Extract the [x, y] coordinate from the center of the cell holding the provided text.  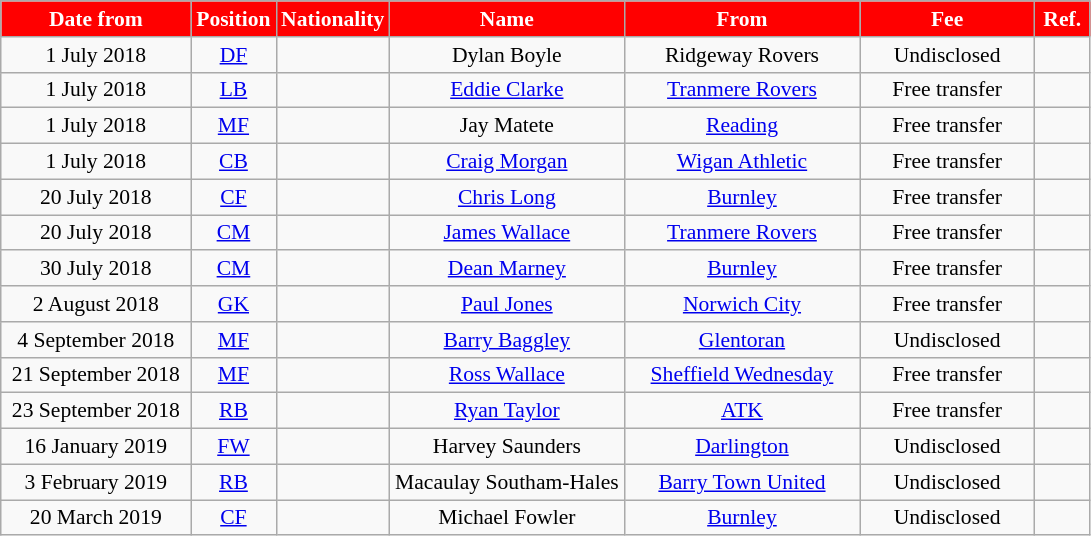
Ross Wallace [506, 375]
From [742, 19]
20 March 2019 [96, 518]
Macaulay Southam-Hales [506, 482]
Fee [948, 19]
James Wallace [506, 233]
GK [234, 304]
21 September 2018 [96, 375]
Darlington [742, 447]
CB [234, 162]
Harvey Saunders [506, 447]
Ridgeway Rovers [742, 55]
FW [234, 447]
4 September 2018 [96, 340]
DF [234, 55]
2 August 2018 [96, 304]
Reading [742, 126]
Michael Fowler [506, 518]
Ref. [1062, 19]
Craig Morgan [506, 162]
Dean Marney [506, 269]
Date from [96, 19]
LB [234, 90]
Position [234, 19]
Name [506, 19]
Barry Baggley [506, 340]
Paul Jones [506, 304]
Eddie Clarke [506, 90]
ATK [742, 411]
23 September 2018 [96, 411]
Barry Town United [742, 482]
Jay Matete [506, 126]
3 February 2019 [96, 482]
Chris Long [506, 197]
Norwich City [742, 304]
Sheffield Wednesday [742, 375]
Wigan Athletic [742, 162]
16 January 2019 [96, 447]
30 July 2018 [96, 269]
Dylan Boyle [506, 55]
Nationality [332, 19]
Ryan Taylor [506, 411]
Glentoran [742, 340]
